Pinpoint the cell where the given text exists, returning its [x, y] midpoint coordinate. 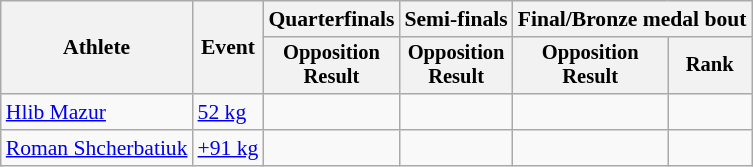
Event [228, 48]
Rank [710, 66]
+91 kg [228, 148]
Athlete [97, 48]
Roman Shcherbatiuk [97, 148]
Final/Bronze medal bout [632, 19]
52 kg [228, 112]
Semi-finals [456, 19]
Hlib Mazur [97, 112]
Quarterfinals [331, 19]
